Detect which cell encompasses the target text, then output its (X, Y) center coordinate. 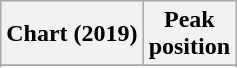
Chart (2019) (72, 34)
Peakposition (189, 34)
